Search for the cell housing the specified text and yield its (X, Y) center coordinate. 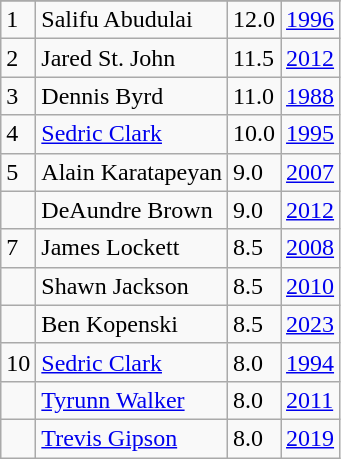
Jared St. John (132, 58)
2010 (310, 286)
DeAundre Brown (132, 210)
2007 (310, 172)
11.5 (254, 58)
12.0 (254, 20)
Ben Kopenski (132, 324)
10 (18, 362)
1995 (310, 134)
2023 (310, 324)
James Lockett (132, 248)
3 (18, 96)
11.0 (254, 96)
2019 (310, 438)
1994 (310, 362)
1988 (310, 96)
2008 (310, 248)
10.0 (254, 134)
4 (18, 134)
1996 (310, 20)
2 (18, 58)
1 (18, 20)
7 (18, 248)
Shawn Jackson (132, 286)
Dennis Byrd (132, 96)
Trevis Gipson (132, 438)
Salifu Abudulai (132, 20)
Alain Karatapeyan (132, 172)
2011 (310, 400)
5 (18, 172)
Tyrunn Walker (132, 400)
